Find where the given text appears and provide that cell's center as (X, Y) coordinate. 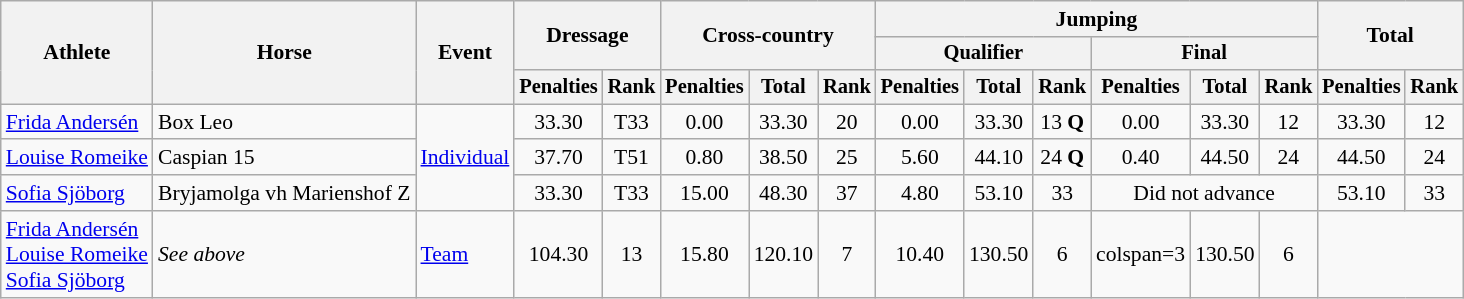
Qualifier (984, 54)
Frida AndersénLouise RomeikeSofia Sjöborg (77, 254)
120.10 (784, 254)
0.40 (1140, 158)
13 Q (1062, 122)
Event (466, 52)
Dressage (587, 36)
104.30 (558, 254)
Cross-country (768, 36)
Sofia Sjöborg (77, 193)
5.60 (920, 158)
24 Q (1062, 158)
Did not advance (1204, 193)
48.30 (784, 193)
15.00 (704, 193)
0.80 (704, 158)
Final (1204, 54)
Bryjamolga vh Marienshof Z (284, 193)
7 (847, 254)
Box Leo (284, 122)
See above (284, 254)
25 (847, 158)
4.80 (920, 193)
colspan=3 (1140, 254)
Jumping (1097, 19)
20 (847, 122)
Individual (466, 158)
Frida Andersén (77, 122)
15.80 (704, 254)
37 (847, 193)
37.70 (558, 158)
44.10 (998, 158)
Team (466, 254)
38.50 (784, 158)
Athlete (77, 52)
Horse (284, 52)
13 (632, 254)
Caspian 15 (284, 158)
T51 (632, 158)
10.40 (920, 254)
Louise Romeike (77, 158)
